Identify which cell holds the provided text, then report its [X, Y] central coordinate. 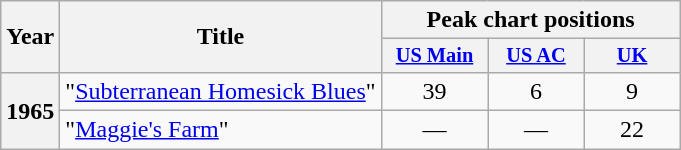
US AC [536, 56]
Peak chart positions [530, 20]
22 [632, 130]
US Main [434, 56]
Title [220, 37]
9 [632, 91]
1965 [30, 110]
"Maggie's Farm" [220, 130]
6 [536, 91]
"Subterranean Homesick Blues" [220, 91]
39 [434, 91]
Year [30, 37]
UK [632, 56]
